Capture the cell that displays the provided text and extract its (X, Y) central coordinate. 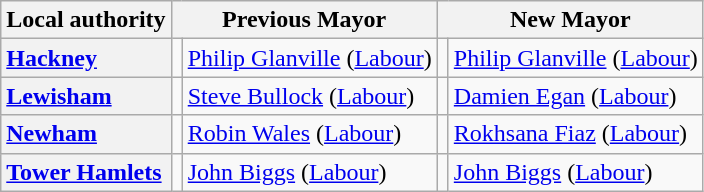
New Mayor (570, 20)
Robin Wales (Labour) (310, 134)
Newham (86, 134)
Lewisham (86, 96)
Damien Egan (Labour) (576, 96)
Rokhsana Fiaz (Labour) (576, 134)
Tower Hamlets (86, 172)
Steve Bullock (Labour) (310, 96)
Previous Mayor (304, 20)
Local authority (86, 20)
Hackney (86, 58)
